Extract the (x, y) coordinate from the center of the cell holding the provided text.  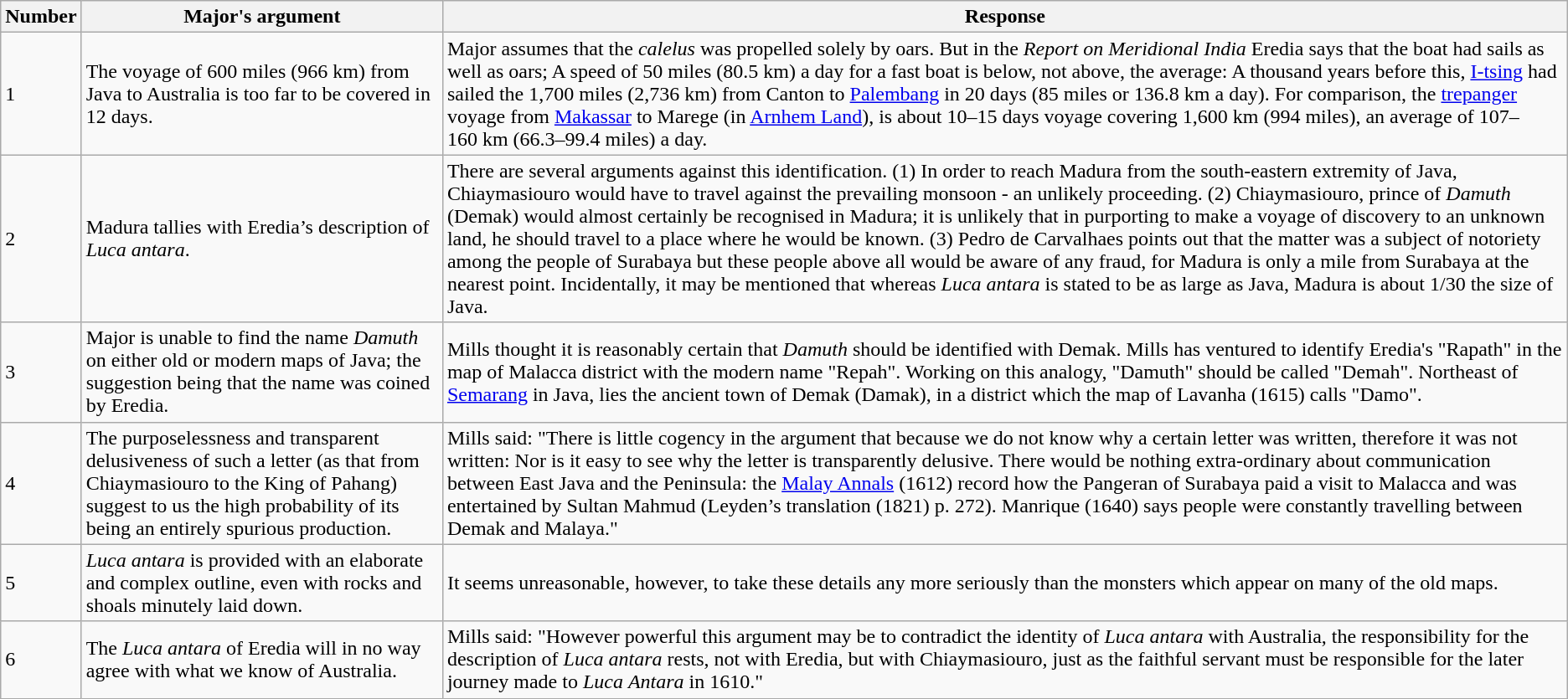
Madura tallies with Eredia’s description of Luca antara. (261, 239)
5 (41, 583)
Response (1005, 17)
Luca antara is provided with an elaborate and complex outline, even with rocks and shoals minutely laid down. (261, 583)
Major's argument (261, 17)
6 (41, 660)
3 (41, 372)
The voyage of 600 miles (966 km) from Java to Australia is too far to be covered in 12 days. (261, 94)
Number (41, 17)
4 (41, 483)
It seems unreasonable, however, to take these details any more seriously than the monsters which appear on many of the old maps. (1005, 583)
1 (41, 94)
2 (41, 239)
The Luca antara of Eredia will in no way agree with what we know of Australia. (261, 660)
Major is unable to find the name Damuth on either old or modern maps of Java; the suggestion being that the name was coined by Eredia. (261, 372)
